Provide the [x, y] coordinate of the cell's center where the given text is located.  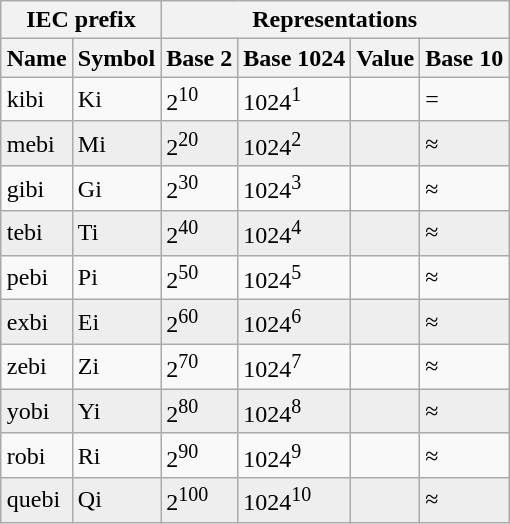
Gi [116, 188]
Pi [116, 278]
290 [200, 456]
10249 [294, 456]
tebi [36, 234]
10244 [294, 234]
robi [36, 456]
Base 10 [464, 58]
10245 [294, 278]
10243 [294, 188]
Value [386, 58]
Symbol [116, 58]
250 [200, 278]
yobi [36, 412]
= [464, 100]
Ki [116, 100]
10247 [294, 366]
Ei [116, 322]
mebi [36, 144]
zebi [36, 366]
260 [200, 322]
Base 1024 [294, 58]
230 [200, 188]
10248 [294, 412]
210 [200, 100]
kibi [36, 100]
10241 [294, 100]
Ri [116, 456]
280 [200, 412]
Yi [116, 412]
Name [36, 58]
270 [200, 366]
Mi [116, 144]
240 [200, 234]
pebi [36, 278]
Ti [116, 234]
102410 [294, 500]
10242 [294, 144]
Qi [116, 500]
Zi [116, 366]
2100 [200, 500]
IEC prefix [80, 20]
quebi [36, 500]
Representations [335, 20]
Base 2 [200, 58]
10246 [294, 322]
220 [200, 144]
gibi [36, 188]
exbi [36, 322]
